Return the (X, Y) coordinate for the center point of the cell that contains the specified text.  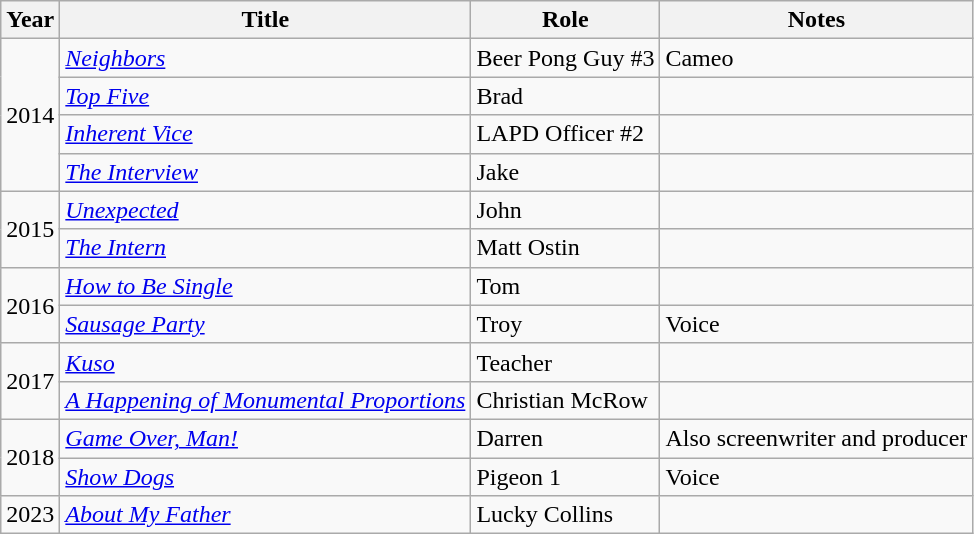
Notes (816, 20)
Pigeon 1 (566, 477)
Also screenwriter and producer (816, 438)
2018 (30, 457)
Matt Ostin (566, 248)
Christian McRow (566, 400)
Troy (566, 324)
Game Over, Man! (266, 438)
Neighbors (266, 58)
Show Dogs (266, 477)
Year (30, 20)
2016 (30, 305)
Unexpected (266, 210)
The Interview (266, 172)
2017 (30, 381)
Top Five (266, 96)
A Happening of Monumental Proportions (266, 400)
LAPD Officer #2 (566, 134)
John (566, 210)
Kuso (266, 362)
How to Be Single (266, 286)
The Intern (266, 248)
Inherent Vice (266, 134)
Brad (566, 96)
2023 (30, 515)
Tom (566, 286)
Darren (566, 438)
Sausage Party (266, 324)
About My Father (266, 515)
Teacher (566, 362)
Jake (566, 172)
Beer Pong Guy #3 (566, 58)
Role (566, 20)
Title (266, 20)
2014 (30, 115)
Lucky Collins (566, 515)
Cameo (816, 58)
2015 (30, 229)
